Scan for the cell matching the given text and deliver its [x, y] coordinate at center. 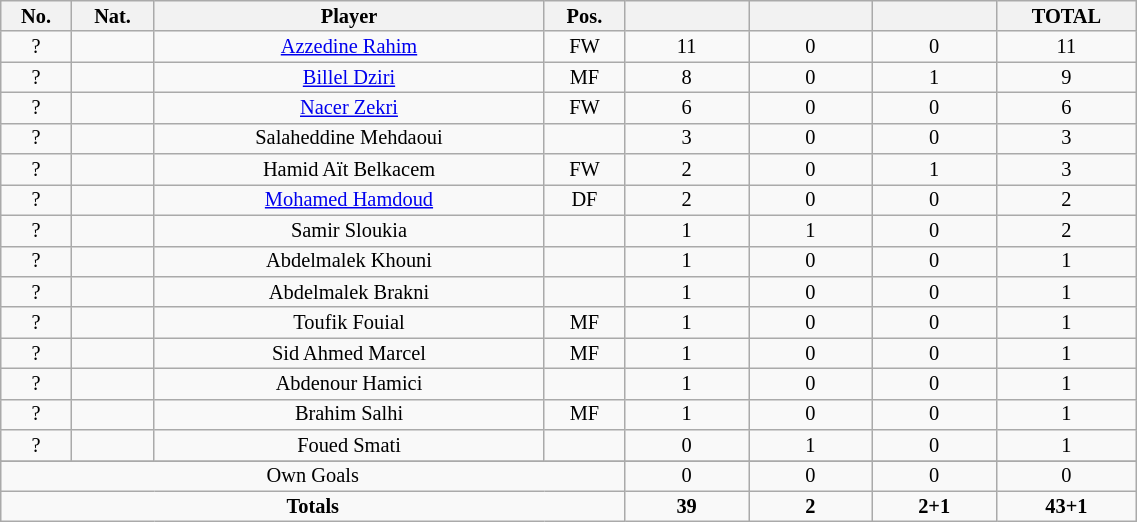
Player [349, 16]
Abdelmalek Brakni [349, 292]
No. [36, 16]
Billel Dziri [349, 78]
Toufik Fouial [349, 322]
Nacer Zekri [349, 108]
Foued Smati [349, 446]
Own Goals [313, 476]
39 [687, 506]
Samir Sloukia [349, 230]
Salaheddine Mehdaoui [349, 138]
Sid Ahmed Marcel [349, 354]
Mohamed Hamdoud [349, 200]
Azzedine Rahim [349, 46]
Pos. [584, 16]
Abdenour Hamici [349, 384]
TOTAL [1066, 16]
8 [687, 78]
Totals [313, 506]
Abdelmalek Khouni [349, 262]
Brahim Salhi [349, 414]
43+1 [1066, 506]
Nat. [112, 16]
9 [1066, 78]
2+1 [934, 506]
Hamid Aït Belkacem [349, 170]
DF [584, 200]
